Pinpoint the cell where the given text exists, returning its (X, Y) midpoint coordinate. 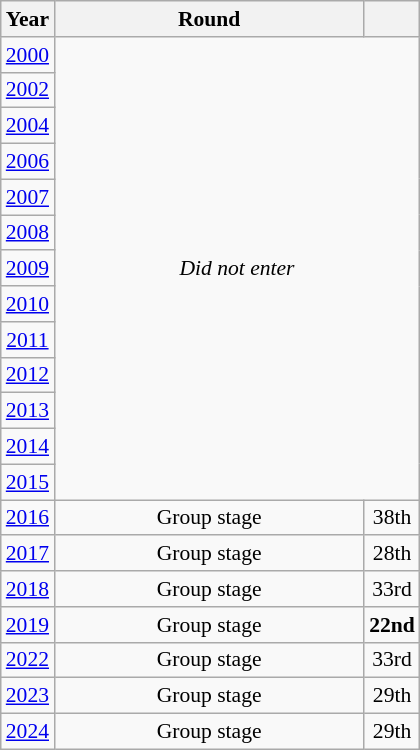
2022 (28, 660)
2002 (28, 90)
2023 (28, 696)
2008 (28, 233)
2012 (28, 375)
2000 (28, 55)
Did not enter (237, 268)
2011 (28, 340)
2007 (28, 197)
2017 (28, 554)
Round (209, 19)
2014 (28, 447)
2006 (28, 162)
2013 (28, 411)
2004 (28, 126)
2024 (28, 732)
22nd (392, 625)
Year (28, 19)
2009 (28, 269)
28th (392, 554)
2016 (28, 518)
2018 (28, 589)
38th (392, 518)
2015 (28, 482)
2010 (28, 304)
2019 (28, 625)
